For the text-containing cell, return its midpoint in [X, Y] coordinate format. 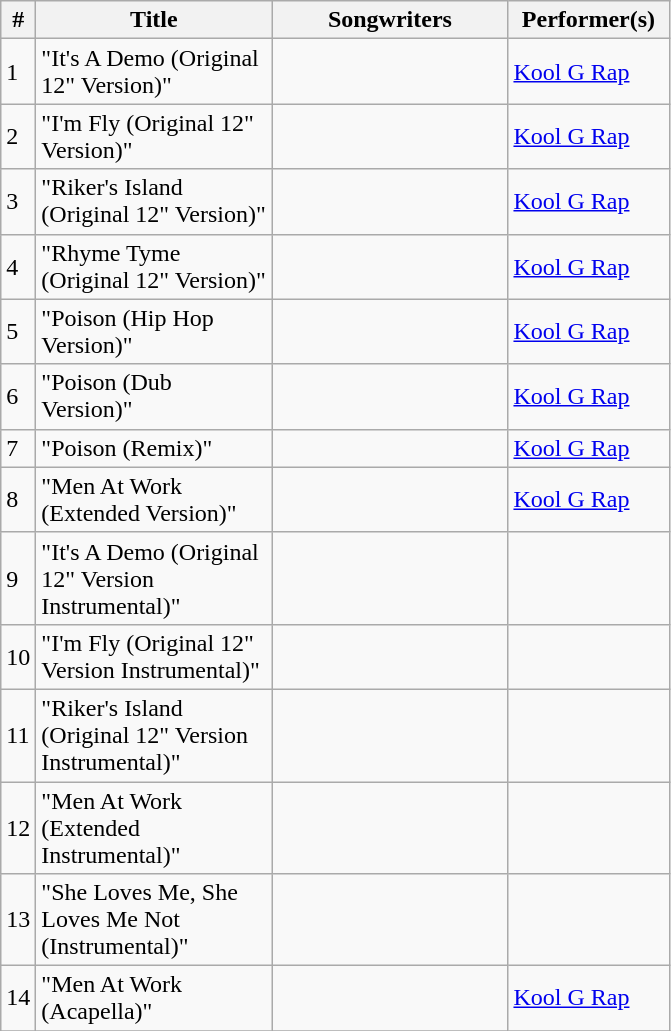
4 [18, 266]
"Men At Work (Extended Version)" [154, 500]
"Poison (Remix)" [154, 448]
9 [18, 578]
Songwriters [390, 20]
"It's A Demo (Original 12" Version)" [154, 72]
Title [154, 20]
"Men At Work (Acapella)" [154, 998]
10 [18, 656]
"I'm Fly (Original 12" Version Instrumental)" [154, 656]
"Rhyme Tyme (Original 12" Version)" [154, 266]
14 [18, 998]
"Riker's Island (Original 12" Version)" [154, 202]
"Poison (Hip Hop Version)" [154, 332]
8 [18, 500]
"It's A Demo (Original 12" Version Instrumental)" [154, 578]
Performer(s) [588, 20]
5 [18, 332]
# [18, 20]
6 [18, 396]
7 [18, 448]
2 [18, 136]
13 [18, 920]
3 [18, 202]
"She Loves Me, She Loves Me Not (Instrumental)" [154, 920]
12 [18, 828]
"Men At Work (Extended Instrumental)" [154, 828]
1 [18, 72]
"Poison (Dub Version)" [154, 396]
"Riker's Island (Original 12" Version Instrumental)" [154, 735]
11 [18, 735]
"I'm Fly (Original 12" Version)" [154, 136]
